Determine the [X, Y] coordinate at the center of the cell enclosing the given text.  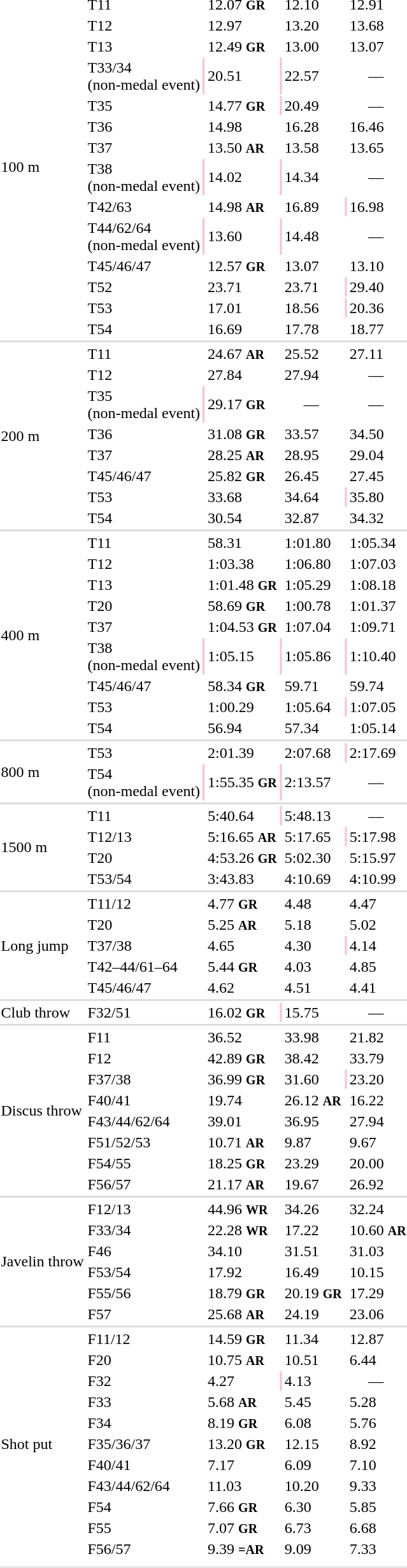
T42/63 [144, 207]
19.74 [243, 1100]
17.01 [243, 308]
Club throw [42, 1012]
16.02 GR [243, 1012]
10.60 AR [378, 1230]
T37/38 [144, 946]
32.24 [378, 1209]
2:13.57 [313, 783]
T35(non-medal event) [144, 405]
17.78 [313, 329]
12.97 [243, 25]
5:16.65 AR [243, 837]
27.45 [378, 476]
F46 [144, 1251]
39.01 [243, 1121]
1:05.15 [243, 657]
F57 [144, 1314]
12.87 [378, 1339]
T53/54 [144, 879]
58.69 GR [243, 606]
F34 [144, 1423]
6.73 [313, 1528]
17.92 [243, 1272]
F37/38 [144, 1079]
20.00 [378, 1163]
F20 [144, 1360]
44.96 WR [243, 1209]
12.15 [313, 1444]
Discus throw [42, 1111]
1:01.48 GR [243, 585]
4.62 [243, 988]
33.57 [313, 434]
6.08 [313, 1423]
20.19 GR [313, 1293]
4.51 [313, 988]
31.03 [378, 1251]
36.95 [313, 1121]
5.25 AR [243, 925]
4:53.26 GR [243, 858]
16.98 [378, 207]
10.71 AR [243, 1142]
2:01.39 [243, 753]
31.60 [313, 1079]
11.03 [243, 1486]
16.46 [378, 127]
F32/51 [144, 1012]
5.76 [378, 1423]
18.56 [313, 308]
29.04 [378, 455]
4.48 [313, 904]
1:08.18 [378, 585]
1:01.80 [313, 543]
1:07.05 [378, 707]
57.34 [313, 728]
23.20 [378, 1079]
8.19 GR [243, 1423]
14.98 AR [243, 207]
F32 [144, 1381]
5.28 [378, 1402]
20.51 [243, 76]
31.51 [313, 1251]
14.48 [313, 237]
7.66 GR [243, 1507]
1:06.80 [313, 564]
26.92 [378, 1184]
F33/34 [144, 1230]
T12/13 [144, 837]
17.22 [313, 1230]
800 m [42, 772]
1:04.53 GR [243, 627]
11.34 [313, 1339]
12.57 GR [243, 266]
24.19 [313, 1314]
4.41 [378, 988]
4.85 [378, 967]
4.65 [243, 946]
15.75 [313, 1012]
25.82 GR [243, 476]
5.45 [313, 1402]
5.18 [313, 925]
F11 [144, 1037]
F35/36/37 [144, 1444]
34.64 [313, 497]
1:05.14 [378, 728]
8.92 [378, 1444]
1:00.78 [313, 606]
21.82 [378, 1037]
T33/34(non-medal event) [144, 76]
13.10 [378, 266]
1:55.35 GR [243, 783]
56.94 [243, 728]
F55/56 [144, 1293]
16.69 [243, 329]
F12/13 [144, 1209]
6.68 [378, 1528]
21.17 AR [243, 1184]
7.33 [378, 1549]
9.39 =AR [243, 1549]
22.28 WR [243, 1230]
29.40 [378, 287]
4:10.99 [378, 879]
7.17 [243, 1465]
25.68 AR [243, 1314]
10.20 [313, 1486]
16.89 [313, 207]
27.11 [378, 354]
1:05.64 [313, 707]
F33 [144, 1402]
34.50 [378, 434]
33.79 [378, 1058]
32.87 [313, 518]
36.52 [243, 1037]
12.49 GR [243, 46]
33.68 [243, 497]
10.15 [378, 1272]
24.67 AR [243, 354]
5:17.98 [378, 837]
23.29 [313, 1163]
7.10 [378, 1465]
7.07 GR [243, 1528]
34.26 [313, 1209]
33.98 [313, 1037]
9.09 [313, 1549]
T54(non-medal event) [144, 783]
F54 [144, 1507]
F54/55 [144, 1163]
F53/54 [144, 1272]
5.68 AR [243, 1402]
5:15.97 [378, 858]
28.95 [313, 455]
59.71 [313, 686]
1:07.03 [378, 564]
42.89 GR [243, 1058]
13.60 [243, 237]
4.30 [313, 946]
5:48.13 [313, 816]
13.00 [313, 46]
18.79 GR [243, 1293]
13.20 [313, 25]
29.17 GR [243, 405]
4.13 [313, 1381]
1500 m [42, 848]
1:07.04 [313, 627]
26.12 AR [313, 1100]
1:01.37 [378, 606]
F55 [144, 1528]
20.36 [378, 308]
4.03 [313, 967]
4.77 GR [243, 904]
25.52 [313, 354]
Shot put [42, 1444]
36.99 GR [243, 1079]
30.54 [243, 518]
Javelin throw [42, 1261]
19.67 [313, 1184]
14.77 GR [243, 106]
13.65 [378, 148]
1:00.29 [243, 707]
4.14 [378, 946]
23.06 [378, 1314]
18.25 GR [243, 1163]
28.25 AR [243, 455]
2:17.69 [378, 753]
5.85 [378, 1507]
13.20 GR [243, 1444]
9.67 [378, 1142]
27.84 [243, 375]
9.33 [378, 1486]
38.42 [313, 1058]
T11/12 [144, 904]
58.31 [243, 543]
18.77 [378, 329]
4.47 [378, 904]
6.44 [378, 1360]
T52 [144, 287]
10.51 [313, 1360]
13.58 [313, 148]
1:05.29 [313, 585]
58.34 GR [243, 686]
200 m [42, 436]
1:05.86 [313, 657]
16.28 [313, 127]
6.30 [313, 1507]
T35 [144, 106]
59.74 [378, 686]
T42–44/61–64 [144, 967]
31.08 GR [243, 434]
T44/62/64(non-medal event) [144, 237]
5:40.64 [243, 816]
16.49 [313, 1272]
1:03.38 [243, 564]
9.87 [313, 1142]
400 m [42, 635]
14.59 GR [243, 1339]
14.98 [243, 127]
4.27 [243, 1381]
14.34 [313, 177]
5:02.30 [313, 858]
13.50 AR [243, 148]
13.68 [378, 25]
26.45 [313, 476]
14.02 [243, 177]
F11/12 [144, 1339]
4:10.69 [313, 879]
1:09.71 [378, 627]
F12 [144, 1058]
3:43.83 [243, 879]
5.02 [378, 925]
35.80 [378, 497]
6.09 [313, 1465]
22.57 [313, 76]
17.29 [378, 1293]
20.49 [313, 106]
1:10.40 [378, 657]
1:05.34 [378, 543]
Long jump [42, 946]
34.32 [378, 518]
5.44 GR [243, 967]
16.22 [378, 1100]
F51/52/53 [144, 1142]
34.10 [243, 1251]
2:07.68 [313, 753]
10.75 AR [243, 1360]
5:17.65 [313, 837]
